Extract the (x, y) coordinate from the center of the cell holding the provided text.  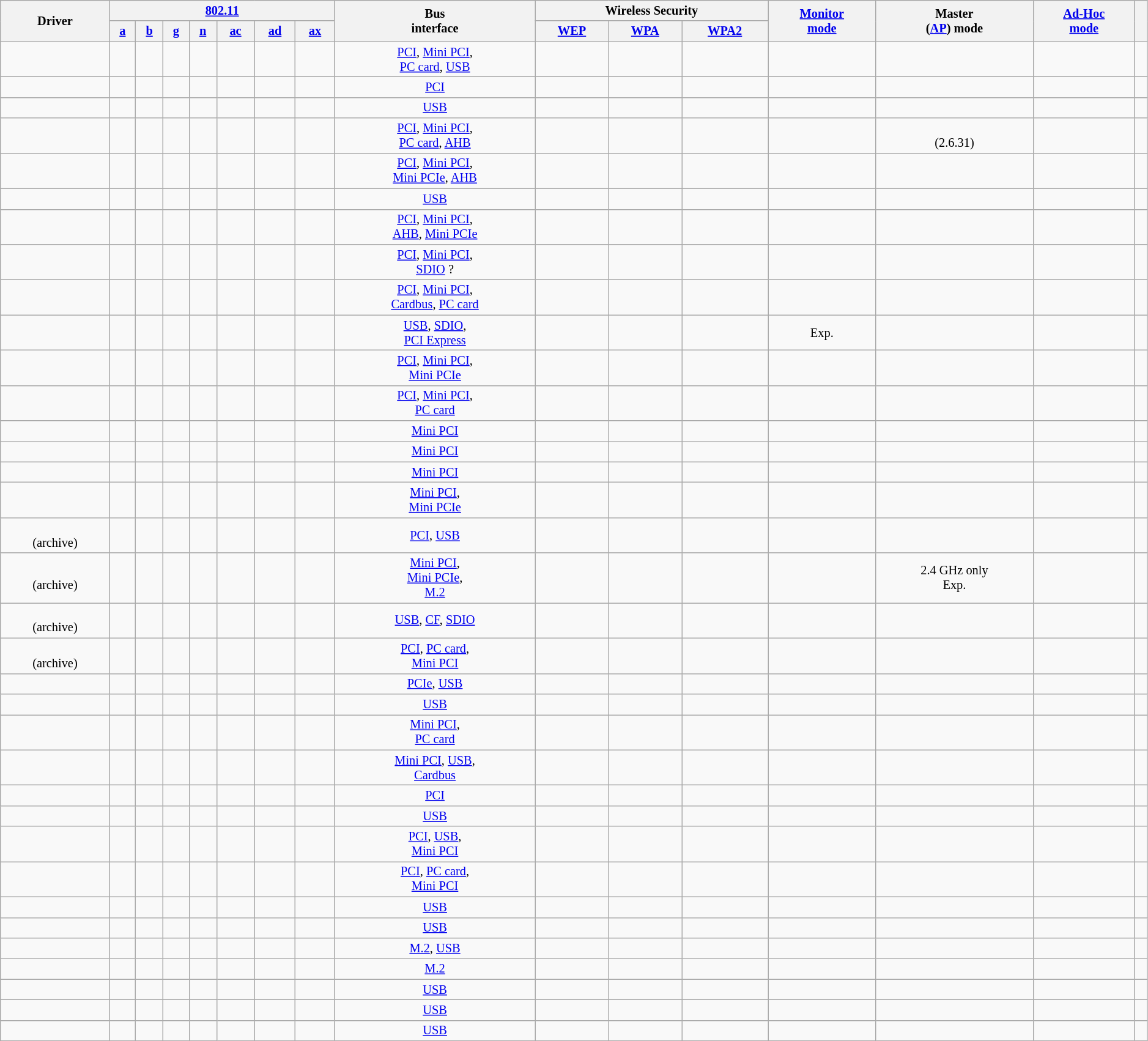
Mini PCI,PC card (435, 732)
Driver (55, 21)
Ad-Hocmode (1084, 21)
n (203, 31)
WPA2 (725, 31)
Wireless Security (652, 10)
PCI, Mini PCI, PC card, AHB (435, 136)
PCI, Mini PCI, PC card, USB (435, 59)
a (122, 31)
Exp. (822, 333)
M.2, USB (435, 948)
PCIe, USB (435, 684)
WEP (572, 31)
ad (275, 31)
b (149, 31)
802.11 (222, 10)
PCI, Mini PCI,PC card (435, 403)
Mini PCI, USB,Cardbus (435, 768)
PCI, USB,Mini PCI (435, 844)
WPA (645, 31)
PCI, Mini PCI,Cardbus, PC card (435, 297)
ax (315, 31)
2.4 GHz onlyExp. (954, 578)
PCI, Mini PCI,Mini PCIe (435, 368)
PCI, Mini PCI, AHB, Mini PCIe (435, 227)
USB, CF, SDIO (435, 620)
Mini PCI,Mini PCIe (435, 500)
PCI, USB (435, 535)
g (176, 31)
Master(AP) mode (954, 21)
M.2 (435, 969)
Monitormode (822, 21)
ac (235, 31)
PCI, Mini PCI, Mini PCIe, AHB (435, 171)
Businterface (435, 21)
(2.6.31) (954, 136)
USB, SDIO,PCI Express (435, 333)
Mini PCI, Mini PCIe, M.2 (435, 578)
PCI, Mini PCI, SDIO ? (435, 262)
